Detect which cell encompasses the target text, then output its [x, y] center coordinate. 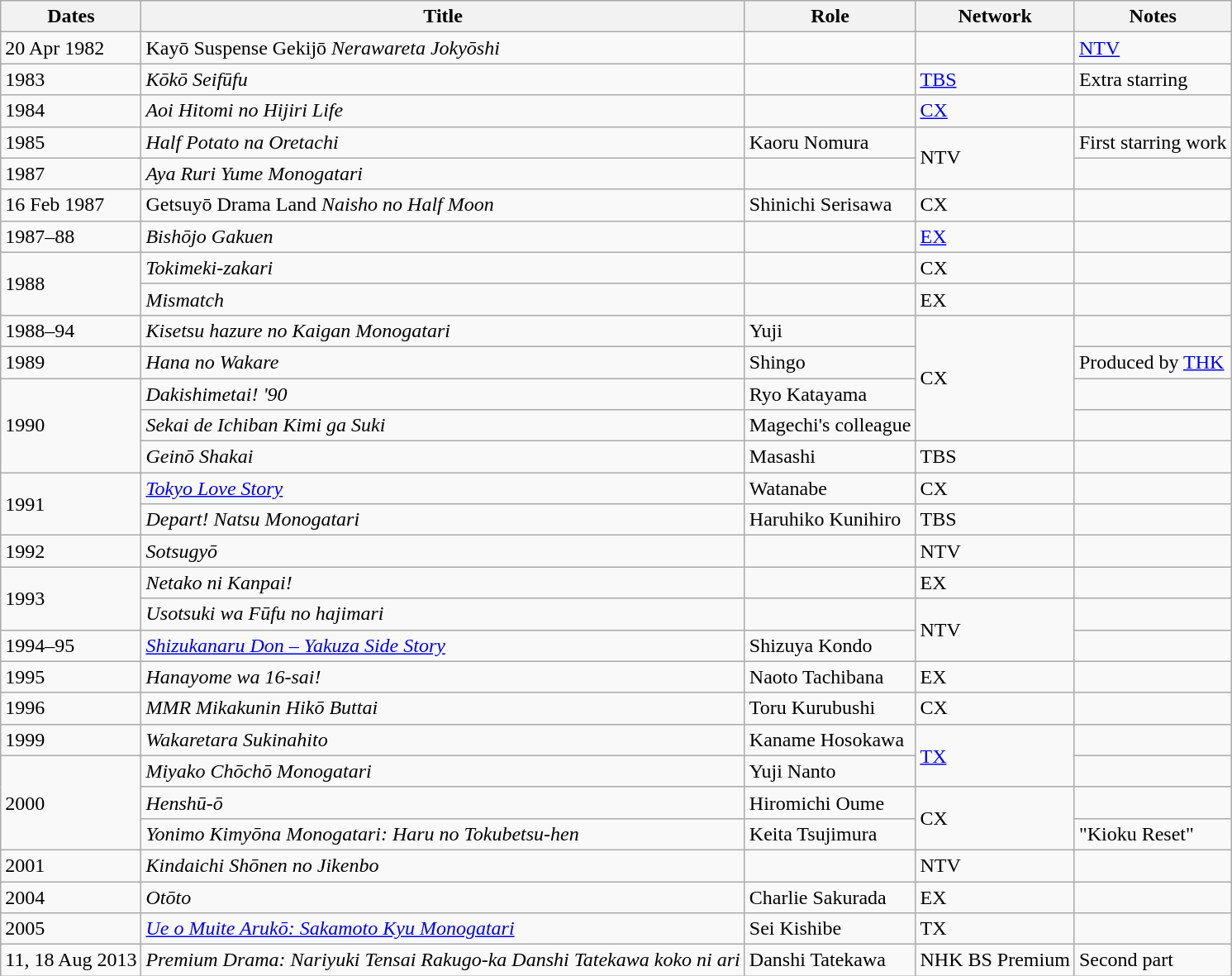
Yuji Nanto [830, 771]
Dates [71, 17]
Produced by THK [1153, 362]
1999 [71, 740]
Hiromichi Oume [830, 802]
"Kioku Reset" [1153, 834]
Haruhiko Kunihiro [830, 520]
2005 [71, 929]
Shinichi Serisawa [830, 205]
Netako ni Kanpai! [443, 583]
1990 [71, 426]
NHK BS Premium [995, 960]
Kaname Hosokawa [830, 740]
2000 [71, 802]
Keita Tsujimura [830, 834]
Naoto Tachibana [830, 677]
Watanabe [830, 488]
1988 [71, 283]
1993 [71, 598]
1987–88 [71, 236]
Shingo [830, 362]
Masashi [830, 457]
1989 [71, 362]
Title [443, 17]
Usotsuki wa Fūfu no hajimari [443, 614]
1987 [71, 174]
MMR Mikakunin Hikō Buttai [443, 708]
11, 18 Aug 2013 [71, 960]
Tokimeki-zakari [443, 268]
Aya Ruri Yume Monogatari [443, 174]
Yuji [830, 331]
Getsuyō Drama Land Naisho no Half Moon [443, 205]
Ue o Muite Arukō: Sakamoto Kyu Monogatari [443, 929]
20 Apr 1982 [71, 48]
Charlie Sakurada [830, 897]
Role [830, 17]
Extra starring [1153, 79]
Otōto [443, 897]
Wakaretara Sukinahito [443, 740]
Mismatch [443, 299]
2004 [71, 897]
Sotsugyō [443, 551]
Shizuya Kondo [830, 645]
Half Potato na Oretachi [443, 142]
Dakishimetai! '90 [443, 394]
16 Feb 1987 [71, 205]
Danshi Tatekawa [830, 960]
Toru Kurubushi [830, 708]
Kindaichi Shōnen no Jikenbo [443, 865]
First starring work [1153, 142]
1992 [71, 551]
1984 [71, 111]
Premium Drama: Nariyuki Tensai Rakugo-ka Danshi Tatekawa koko ni ari [443, 960]
1995 [71, 677]
1988–94 [71, 331]
Ryo Katayama [830, 394]
1996 [71, 708]
Kōkō Seifūfu [443, 79]
1994–95 [71, 645]
Shizukanaru Don – Yakuza Side Story [443, 645]
Yonimo Kimyōna Monogatari: Haru no Tokubetsu-hen [443, 834]
1985 [71, 142]
Kayō Suspense Gekijō Nerawareta Jokyōshi [443, 48]
Hana no Wakare [443, 362]
Geinō Shakai [443, 457]
Tokyo Love Story [443, 488]
Network [995, 17]
Sei Kishibe [830, 929]
Magechi's colleague [830, 426]
1983 [71, 79]
Henshū-ō [443, 802]
1991 [71, 504]
Aoi Hitomi no Hijiri Life [443, 111]
Hanayome wa 16-sai! [443, 677]
Depart! Natsu Monogatari [443, 520]
Second part [1153, 960]
Sekai de Ichiban Kimi ga Suki [443, 426]
Miyako Chōchō Monogatari [443, 771]
Bishōjo Gakuen [443, 236]
Notes [1153, 17]
Kisetsu hazure no Kaigan Monogatari [443, 331]
2001 [71, 865]
Kaoru Nomura [830, 142]
